Identify which cell holds the provided text, then report its (X, Y) central coordinate. 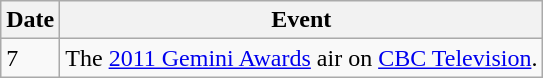
Date (30, 20)
The 2011 Gemini Awards air on CBC Television. (302, 58)
7 (30, 58)
Event (302, 20)
